Pinpoint the cell where the given text exists, returning its [x, y] midpoint coordinate. 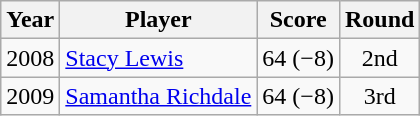
Score [298, 20]
Stacy Lewis [158, 58]
Samantha Richdale [158, 96]
2nd [379, 58]
Round [379, 20]
2008 [30, 58]
Year [30, 20]
2009 [30, 96]
Player [158, 20]
3rd [379, 96]
